Output the (x, y) coordinate of the center of the cell containing the given text.  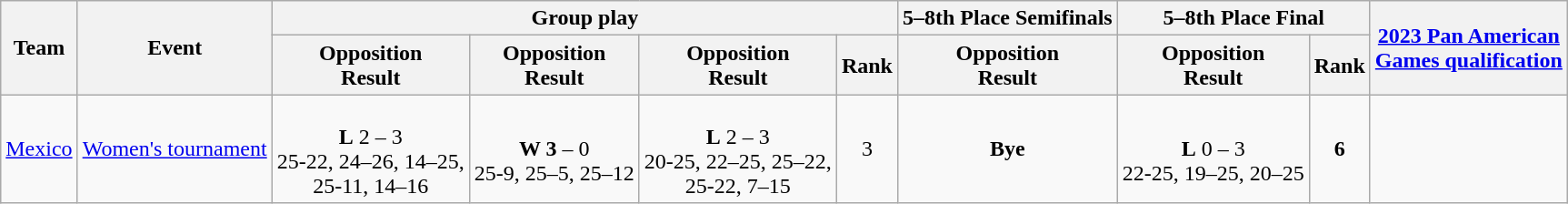
L 2 – 320-25, 22–25, 25–22,25-22, 7–15 (738, 149)
W 3 – 025-9, 25–5, 25–12 (554, 149)
Event (175, 47)
Group play (584, 18)
Bye (1007, 149)
Team (39, 47)
Mexico (39, 149)
3 (867, 149)
2023 Pan American Games qualification (1469, 47)
L 2 – 325-22, 24–26, 14–25,25-11, 14–16 (371, 149)
6 (1340, 149)
5–8th Place Semifinals (1007, 18)
Women's tournament (175, 149)
5–8th Place Final (1243, 18)
L 0 – 322-25, 19–25, 20–25 (1213, 149)
